From the cell containing the given text, extract its center point as [X, Y] coordinate. 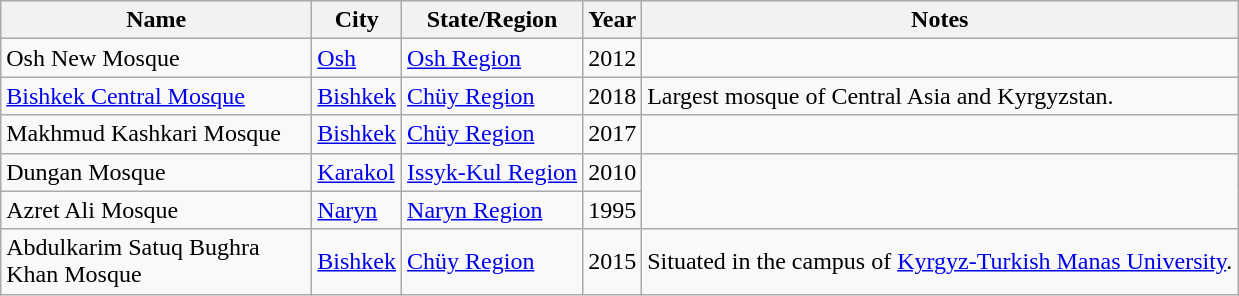
Abdulkarim Satuq Bughra Khan Mosque [156, 262]
City [357, 20]
State/Region [492, 20]
Osh New Mosque [156, 58]
Osh [357, 58]
Naryn Region [492, 210]
Largest mosque of Central Asia and Kyrgyzstan. [940, 96]
2012 [612, 58]
Issyk-Kul Region [492, 172]
Makhmud Kashkari Mosque [156, 134]
Karakol [357, 172]
Year [612, 20]
Dungan Mosque [156, 172]
2018 [612, 96]
Notes [940, 20]
Name [156, 20]
2010 [612, 172]
Naryn [357, 210]
2017 [612, 134]
Situated in the campus of Kyrgyz-Turkish Manas University. [940, 262]
Azret Ali Mosque [156, 210]
2015 [612, 262]
1995 [612, 210]
Osh Region [492, 58]
Bishkek Central Mosque [156, 96]
